Scan for the cell matching the given text and deliver its (X, Y) coordinate at center. 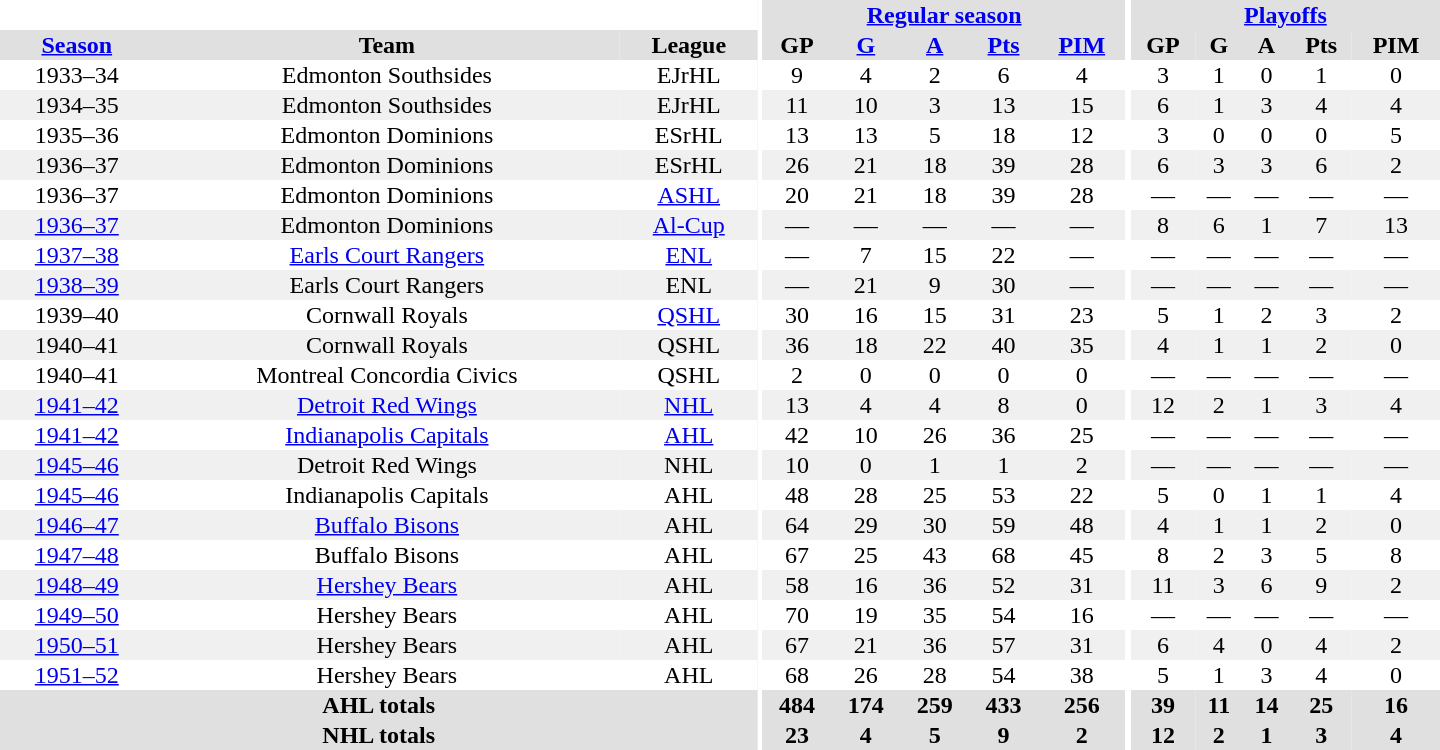
29 (866, 525)
40 (1004, 345)
1938–39 (77, 285)
1939–40 (77, 315)
38 (1082, 675)
1949–50 (77, 615)
1935–36 (77, 135)
1933–34 (77, 75)
Regular season (944, 15)
1937–38 (77, 255)
57 (1004, 645)
League (688, 45)
AHL totals (378, 705)
1947–48 (77, 555)
52 (1004, 585)
1948–49 (77, 585)
Playoffs (1286, 15)
64 (798, 525)
45 (1082, 555)
174 (866, 705)
1950–51 (77, 645)
NHL totals (378, 735)
20 (798, 195)
14 (1267, 705)
19 (866, 615)
Al-Cup (688, 225)
70 (798, 615)
58 (798, 585)
259 (934, 705)
433 (1004, 705)
ASHL (688, 195)
53 (1004, 495)
Season (77, 45)
256 (1082, 705)
1951–52 (77, 675)
Team (388, 45)
484 (798, 705)
1946–47 (77, 525)
Montreal Concordia Civics (388, 375)
43 (934, 555)
1934–35 (77, 105)
59 (1004, 525)
42 (798, 435)
